Locate the cell with the specified text and output its [X, Y] center coordinate. 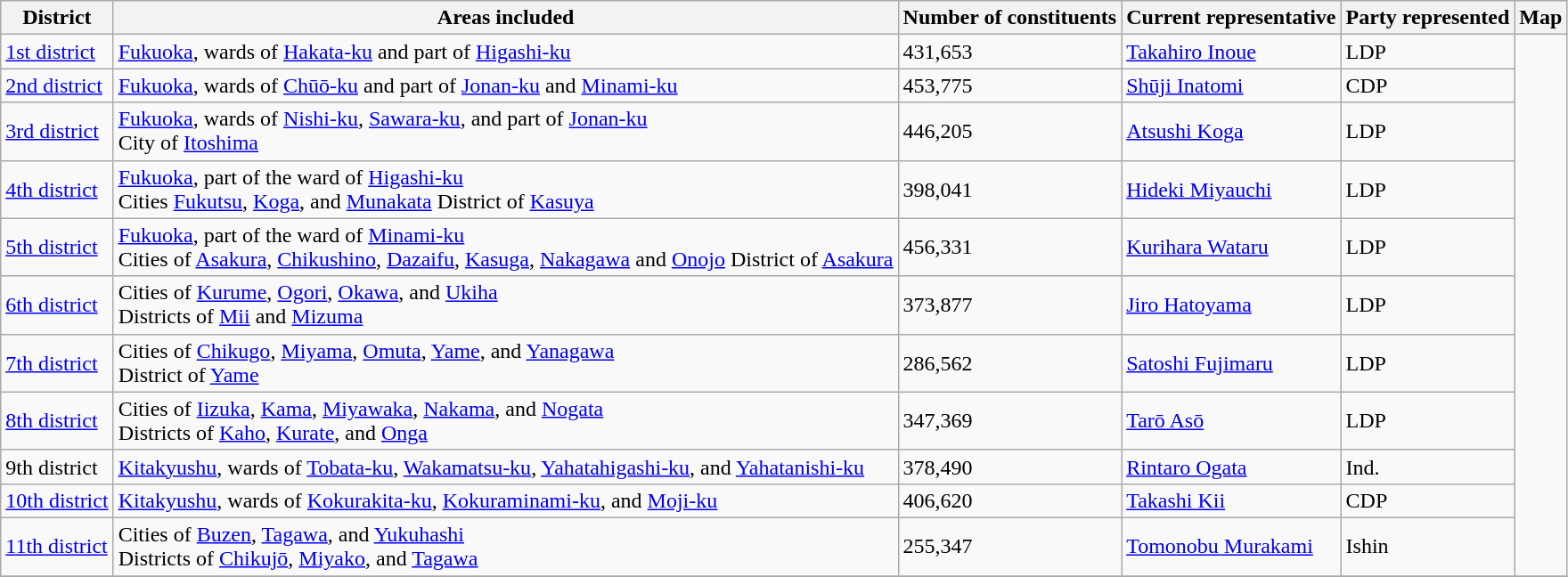
6th district [57, 305]
Fukuoka, part of the ward of Minami-kuCities of Asakura, Chikushino, Dazaifu, Kasuga, Nakagawa and Onojo District of Asakura [506, 248]
Fukuoka, wards of Chūō-ku and part of Jonan-ku and Minami-ku [506, 85]
Cities of Iizuka, Kama, Miyawaka, Nakama, and NogataDistricts of Kaho, Kurate, and Onga [506, 420]
Hideki Miyauchi [1231, 189]
7th district [57, 363]
Atsushi Koga [1231, 132]
347,369 [1010, 420]
446,205 [1010, 132]
Party represented [1427, 18]
2nd district [57, 85]
Jiro Hatoyama [1231, 305]
456,331 [1010, 248]
11th district [57, 547]
431,653 [1010, 52]
Rintaro Ogata [1231, 467]
10th district [57, 500]
Cities of Kurume, Ogori, Okawa, and UkihaDistricts of Mii and Mizuma [506, 305]
Takashi Kii [1231, 500]
453,775 [1010, 85]
378,490 [1010, 467]
Cities of Buzen, Tagawa, and YukuhashiDistricts of Chikujō, Miyako, and Tagawa [506, 547]
Kurihara Wataru [1231, 248]
Ishin [1427, 547]
373,877 [1010, 305]
8th district [57, 420]
5th district [57, 248]
Kitakyushu, wards of Kokurakita-ku, Kokuraminami-ku, and Moji-ku [506, 500]
Shūji Inatomi [1231, 85]
1st district [57, 52]
Kitakyushu, wards of Tobata-ku, Wakamatsu-ku, Yahatahigashi-ku, and Yahatanishi-ku [506, 467]
406,620 [1010, 500]
4th district [57, 189]
255,347 [1010, 547]
Satoshi Fujimaru [1231, 363]
3rd district [57, 132]
Fukuoka, part of the ward of Higashi-kuCities Fukutsu, Koga, and Munakata District of Kasuya [506, 189]
Tomonobu Murakami [1231, 547]
Map [1541, 18]
Current representative [1231, 18]
Takahiro Inoue [1231, 52]
9th district [57, 467]
398,041 [1010, 189]
Areas included [506, 18]
Tarō Asō [1231, 420]
286,562 [1010, 363]
Fukuoka, wards of Hakata-ku and part of Higashi-ku [506, 52]
Cities of Chikugo, Miyama, Omuta, Yame, and YanagawaDistrict of Yame [506, 363]
Number of constituents [1010, 18]
Ind. [1427, 467]
Fukuoka, wards of Nishi-ku, Sawara-ku, and part of Jonan-kuCity of Itoshima [506, 132]
District [57, 18]
